Return (X, Y) of the center of cell containing provided text 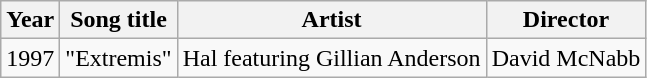
Song title (118, 20)
Year (30, 20)
Artist (332, 20)
1997 (30, 58)
Director (566, 20)
David McNabb (566, 58)
"Extremis" (118, 58)
Hal featuring Gillian Anderson (332, 58)
